Provide the (x, y) coordinate of the cell's center where the given text is located.  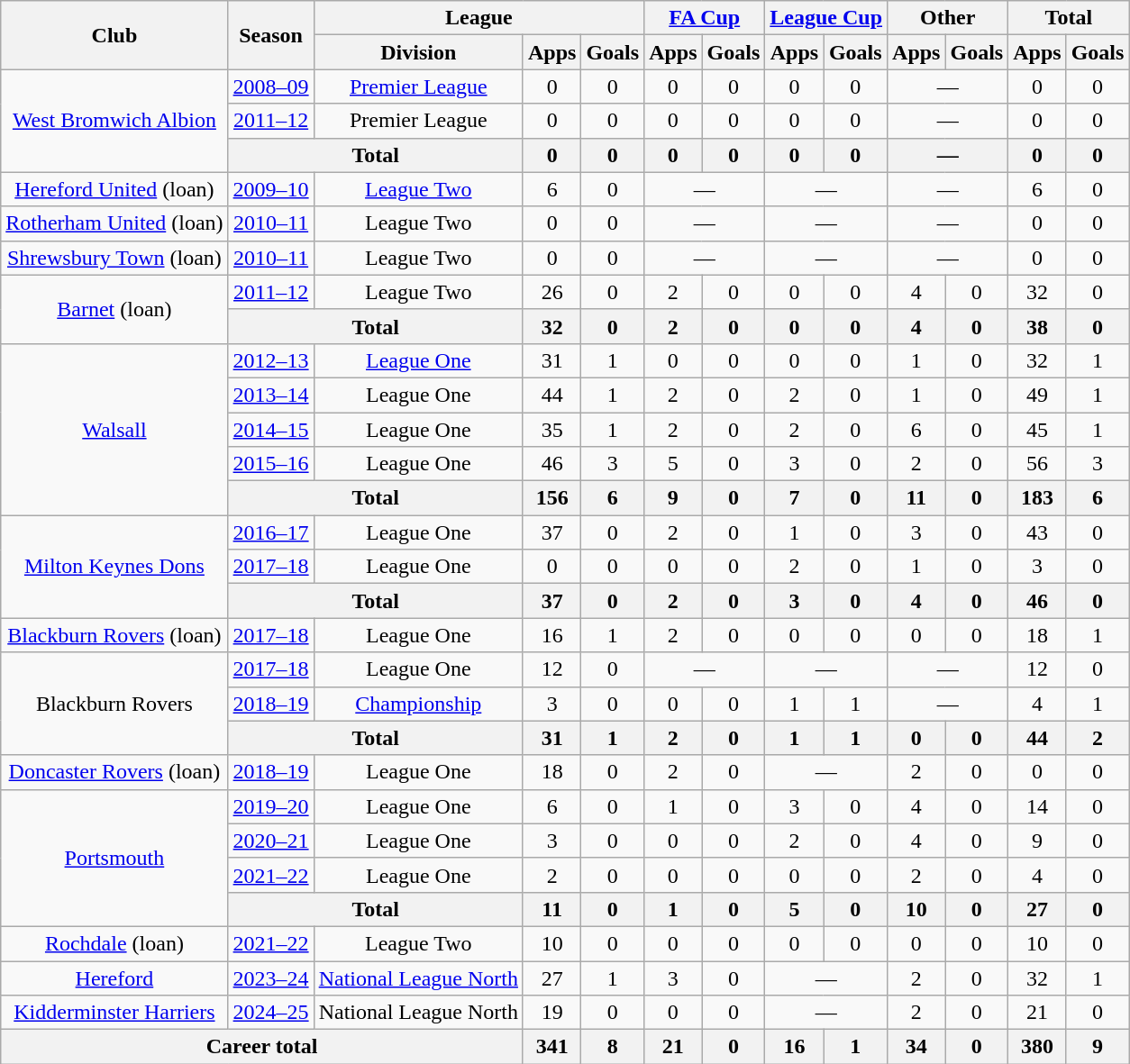
34 (916, 1047)
49 (1037, 395)
Shrewsbury Town (loan) (114, 258)
19 (551, 1013)
Hereford (114, 978)
380 (1037, 1047)
341 (551, 1047)
2015–16 (270, 464)
2014–15 (270, 430)
2008–09 (270, 86)
FA Cup (705, 18)
2009–10 (270, 189)
Season (270, 35)
Division (418, 52)
2012–13 (270, 360)
Kidderminster Harriers (114, 1013)
2013–14 (270, 395)
8 (613, 1047)
Blackburn Rovers (114, 704)
2019–20 (270, 806)
Rochdale (loan) (114, 943)
Barnet (loan) (114, 309)
2023–24 (270, 978)
Hereford United (loan) (114, 189)
26 (551, 292)
14 (1037, 806)
38 (1037, 326)
183 (1037, 498)
7 (795, 498)
Rotherham United (loan) (114, 223)
56 (1037, 464)
Championship (418, 704)
West Bromwich Albion (114, 121)
2016–17 (270, 532)
Doncaster Rovers (loan) (114, 772)
2024–25 (270, 1013)
156 (551, 498)
2020–21 (270, 841)
35 (551, 430)
Walsall (114, 429)
Club (114, 35)
League (478, 18)
Blackburn Rovers (loan) (114, 635)
Portsmouth (114, 858)
Milton Keynes Dons (114, 567)
43 (1037, 532)
Career total (262, 1047)
Other (948, 18)
League Cup (826, 18)
45 (1037, 430)
